For the text-containing cell, return its midpoint in [X, Y] coordinate format. 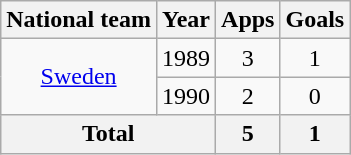
National team [79, 20]
Apps [248, 20]
Goals [315, 20]
Sweden [79, 77]
1990 [186, 96]
1989 [186, 58]
Year [186, 20]
3 [248, 58]
Total [108, 134]
2 [248, 96]
0 [315, 96]
5 [248, 134]
